Scan for the cell matching the given text and deliver its [x, y] coordinate at center. 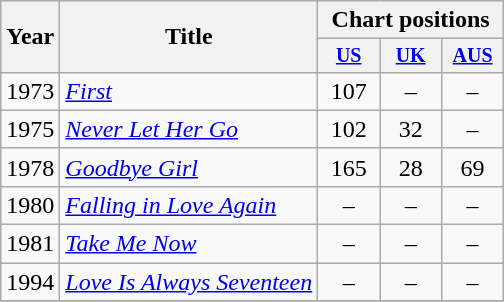
1981 [30, 244]
32 [411, 129]
Chart positions [411, 20]
1978 [30, 167]
102 [349, 129]
First [189, 91]
1973 [30, 91]
AUS [473, 56]
1994 [30, 282]
US [349, 56]
1975 [30, 129]
Never Let Her Go [189, 129]
Title [189, 37]
1980 [30, 205]
28 [411, 167]
Falling in Love Again [189, 205]
UK [411, 56]
69 [473, 167]
165 [349, 167]
Take Me Now [189, 244]
Love Is Always Seventeen [189, 282]
Year [30, 37]
107 [349, 91]
Goodbye Girl [189, 167]
